Identify which cell holds the provided text, then report its (X, Y) central coordinate. 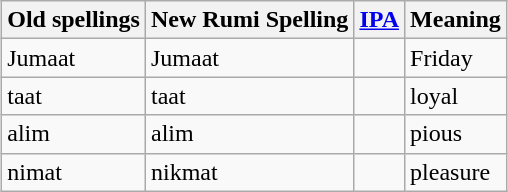
Old spellings (74, 20)
nikmat (249, 172)
nimat (74, 172)
IPA (380, 20)
pious (456, 134)
pleasure (456, 172)
Meaning (456, 20)
New Rumi Spelling (249, 20)
Friday (456, 58)
loyal (456, 96)
